Return (x, y) of the center of cell containing provided text 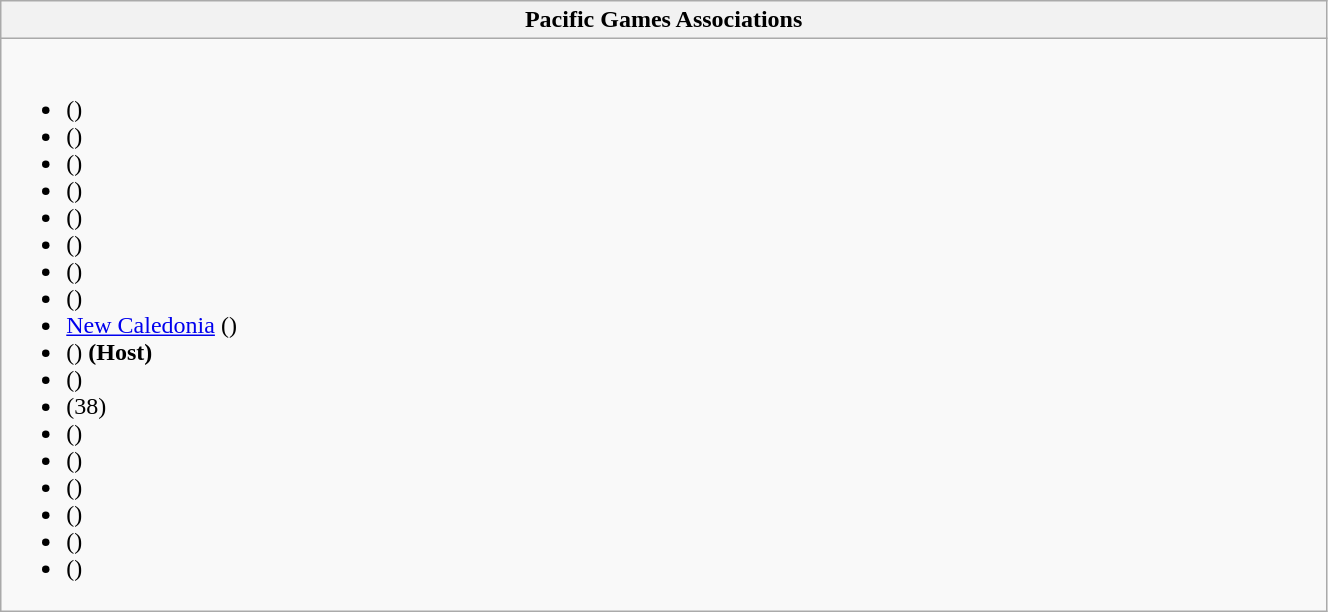
Pacific Games Associations (664, 20)
() () () () () () () () New Caledonia () () (Host) () (38) () () () () () () (664, 325)
